Provide the [x, y] coordinate of the cell's center where the given text is located.  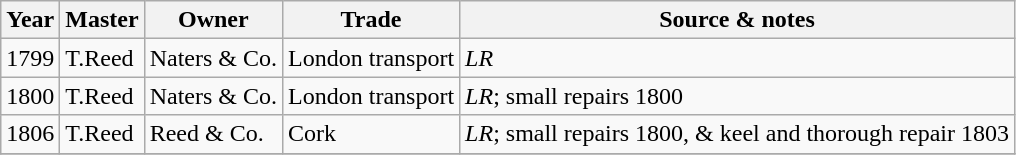
Reed & Co. [213, 134]
Year [30, 20]
LR [738, 58]
LR; small repairs 1800, & keel and thorough repair 1803 [738, 134]
LR; small repairs 1800 [738, 96]
Trade [372, 20]
Cork [372, 134]
Source & notes [738, 20]
1806 [30, 134]
Master [102, 20]
1799 [30, 58]
1800 [30, 96]
Owner [213, 20]
